Scan for the cell matching the given text and deliver its [X, Y] coordinate at center. 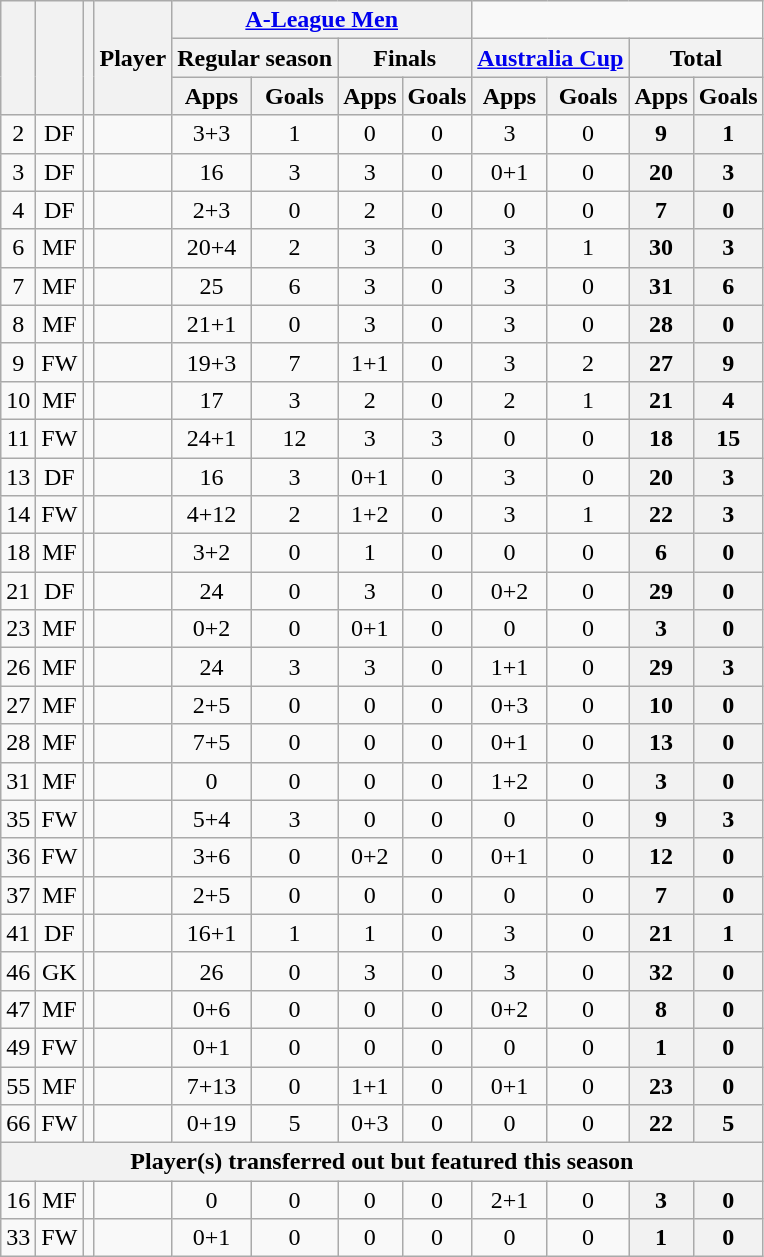
17 [212, 400]
35 [18, 819]
Regular season [255, 58]
A-League Men [322, 20]
2+3 [212, 210]
3+3 [212, 134]
37 [18, 895]
11 [18, 438]
Player [133, 58]
0+19 [212, 1124]
2+1 [510, 1200]
41 [18, 933]
0+6 [212, 1009]
14 [18, 515]
5+4 [212, 819]
33 [18, 1238]
3+2 [212, 553]
55 [18, 1085]
66 [18, 1124]
20+4 [212, 248]
Australia Cup [550, 58]
32 [661, 971]
47 [18, 1009]
21+1 [212, 324]
GK [60, 971]
15 [728, 438]
16+1 [212, 933]
49 [18, 1047]
7+13 [212, 1085]
Player(s) transferred out but featured this season [382, 1162]
30 [661, 248]
24+1 [212, 438]
Finals [405, 58]
25 [212, 286]
4+12 [212, 515]
Total [696, 58]
36 [18, 857]
19+3 [212, 362]
7+5 [212, 743]
3+6 [212, 857]
46 [18, 971]
